Search for the cell housing the specified text and yield its [X, Y] center coordinate. 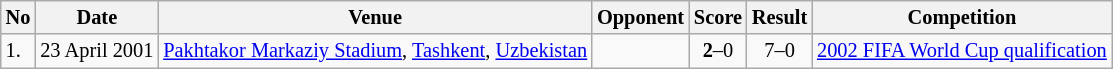
2002 FIFA World Cup qualification [962, 51]
23 April 2001 [96, 51]
2–0 [718, 51]
Score [718, 17]
Result [780, 17]
Venue [375, 17]
Opponent [640, 17]
1. [18, 51]
Pakhtakor Markaziy Stadium, Tashkent, Uzbekistan [375, 51]
Date [96, 17]
No [18, 17]
7–0 [780, 51]
Competition [962, 17]
